Identify which cell holds the provided text, then report its (X, Y) central coordinate. 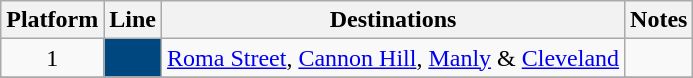
Roma Street, Cannon Hill, Manly & Cleveland (394, 58)
Notes (659, 20)
Line (133, 20)
Destinations (394, 20)
1 (52, 58)
Platform (52, 20)
